Scan for the cell matching the given text and deliver its [X, Y] coordinate at center. 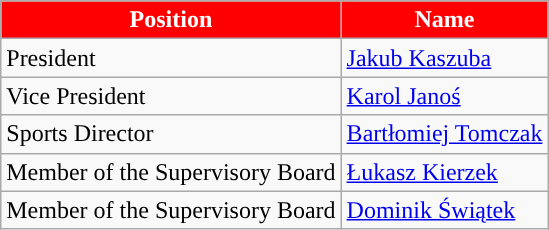
Position [171, 20]
Jakub Kaszuba [444, 58]
Łukasz Kierzek [444, 172]
President [171, 58]
Bartłomiej Tomczak [444, 134]
Karol Janoś [444, 96]
Name [444, 20]
Sports Director [171, 134]
Dominik Świątek [444, 210]
Vice President [171, 96]
